Provide the [x, y] coordinate of the cell's center where the given text is located.  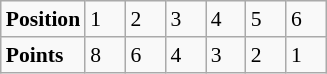
8 [105, 55]
Position [43, 19]
5 [266, 19]
Points [43, 55]
